Output the [X, Y] coordinate of the center of the cell containing the given text.  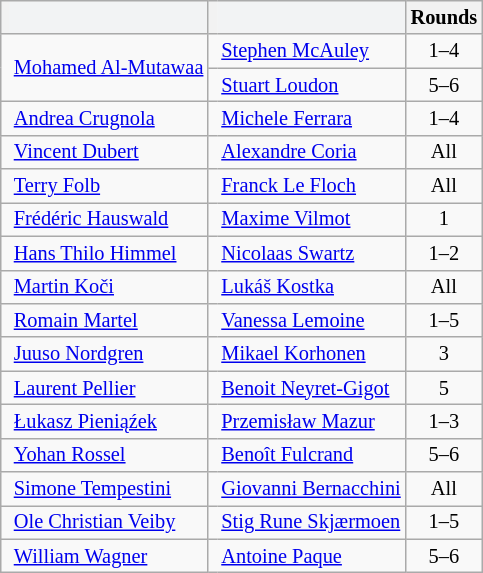
Rounds [444, 17]
Mohamed Al-Mutawaa [110, 68]
Martin Koči [110, 287]
1–2 [444, 253]
Giovanni Bernacchini [311, 489]
Simone Tempestini [110, 489]
Lukáš Kostka [311, 287]
Yohan Rossel [110, 455]
Alexandre Coria [311, 152]
Maxime Vilmot [311, 219]
Frédéric Hauswald [110, 219]
Ole Christian Veiby [110, 522]
Andrea Crugnola [110, 118]
Vincent Dubert [110, 152]
1 [444, 219]
Benoît Fulcrand [311, 455]
Juuso Nordgren [110, 354]
Romain Martel [110, 320]
Łukasz Pieniąźek [110, 421]
1–3 [444, 421]
Nicolaas Swartz [311, 253]
Laurent Pellier [110, 388]
5 [444, 388]
Przemisław Mazur [311, 421]
Mikael Korhonen [311, 354]
Stuart Loudon [311, 85]
3 [444, 354]
Terry Folb [110, 186]
Franck Le Floch [311, 186]
Vanessa Lemoine [311, 320]
Antoine Paque [311, 556]
Stephen McAuley [311, 51]
Benoit Neyret-Gigot [311, 388]
Stig Rune Skjærmoen [311, 522]
Michele Ferrara [311, 118]
William Wagner [110, 556]
Hans Thilo Himmel [110, 253]
